Return the (x, y) coordinate for the center point of the cell that contains the specified text.  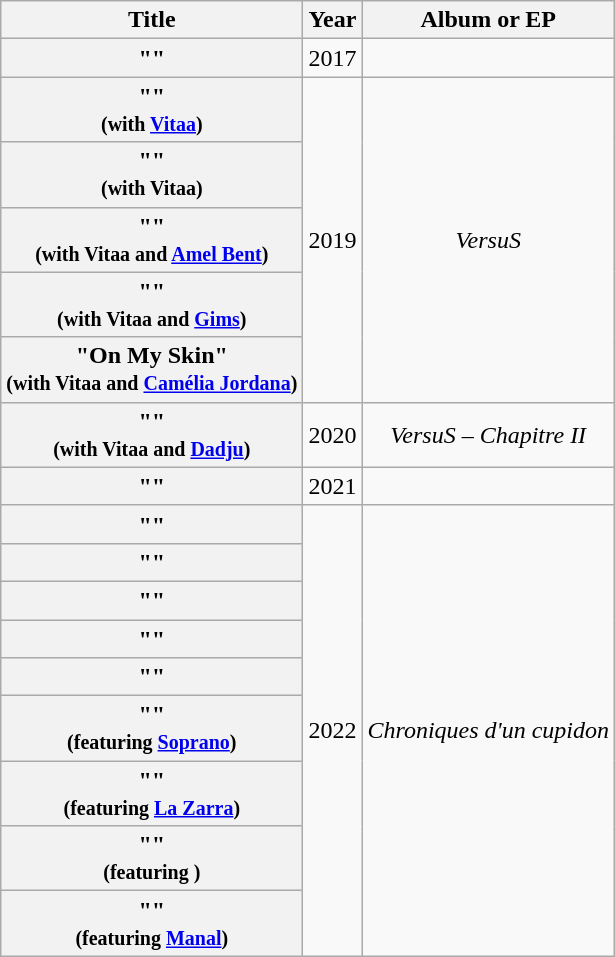
2019 (332, 240)
2020 (332, 434)
Chroniques d'un cupidon (488, 730)
""(featuring ) (152, 858)
2017 (332, 58)
""(featuring La Zarra) (152, 794)
""(featuring Manal) (152, 924)
""(with Vitaa and Dadju) (152, 434)
"On My Skin"(with Vitaa and Camélia Jordana) (152, 370)
2022 (332, 730)
Year (332, 20)
""(with Vitaa and Gims) (152, 304)
VersuS (488, 240)
""(with Vitaa and Amel Bent) (152, 240)
Title (152, 20)
2021 (332, 486)
Album or EP (488, 20)
""(featuring Soprano) (152, 728)
VersuS – Chapitre II (488, 434)
